Pinpoint the cell where the given text exists, returning its [X, Y] midpoint coordinate. 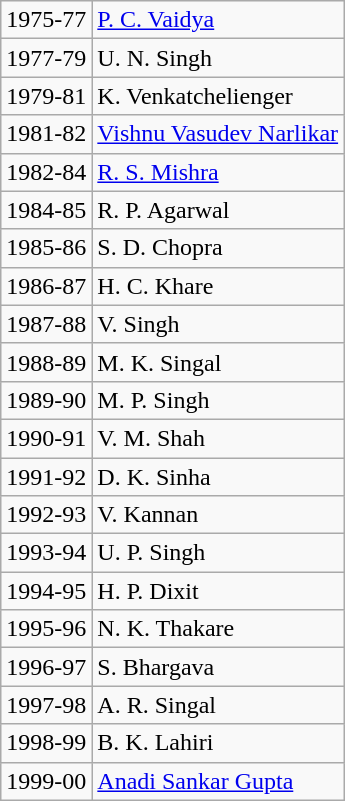
1975-77 [46, 20]
N. K. Thakare [218, 629]
1997-98 [46, 705]
1985-86 [46, 248]
H. C. Khare [218, 286]
1988-89 [46, 362]
B. K. Lahiri [218, 743]
1989-90 [46, 400]
U. P. Singh [218, 553]
1982-84 [46, 172]
1994-95 [46, 591]
M. K. Singal [218, 362]
1993-94 [46, 553]
Vishnu Vasudev Narlikar [218, 134]
V. M. Shah [218, 438]
1981-82 [46, 134]
1992-93 [46, 515]
A. R. Singal [218, 705]
M. P. Singh [218, 400]
1990-91 [46, 438]
K. Venkatchelienger [218, 96]
H. P. Dixit [218, 591]
V. Kannan [218, 515]
1995-96 [46, 629]
R. P. Agarwal [218, 210]
1991-92 [46, 477]
V. Singh [218, 324]
1999-00 [46, 781]
U. N. Singh [218, 58]
1998-99 [46, 743]
R. S. Mishra [218, 172]
1984-85 [46, 210]
1979-81 [46, 96]
1986-87 [46, 286]
P. C. Vaidya [218, 20]
1977-79 [46, 58]
S. Bhargava [218, 667]
Anadi Sankar Gupta [218, 781]
1996-97 [46, 667]
S. D. Chopra [218, 248]
D. K. Sinha [218, 477]
1987-88 [46, 324]
